Return the (x, y) coordinate for the center point of the cell that contains the specified text.  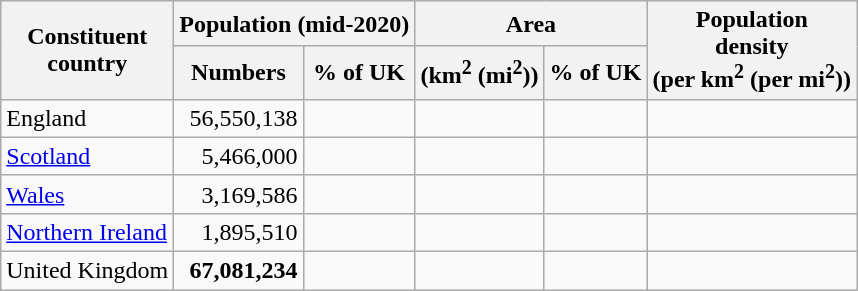
Population density (per km2 (per mi2)) (752, 50)
Population (mid-2020) (294, 24)
Area (531, 24)
3,169,586 (238, 194)
67,081,234 (238, 271)
Numbers (238, 72)
Wales (88, 194)
Northern Ireland (88, 232)
Constituentcountry (88, 50)
(km2 (mi2)) (480, 72)
5,466,000 (238, 156)
United Kingdom (88, 271)
England (88, 118)
Scotland (88, 156)
1,895,510 (238, 232)
56,550,138 (238, 118)
